Determine the [X, Y] coordinate at the center of the cell enclosing the given text.  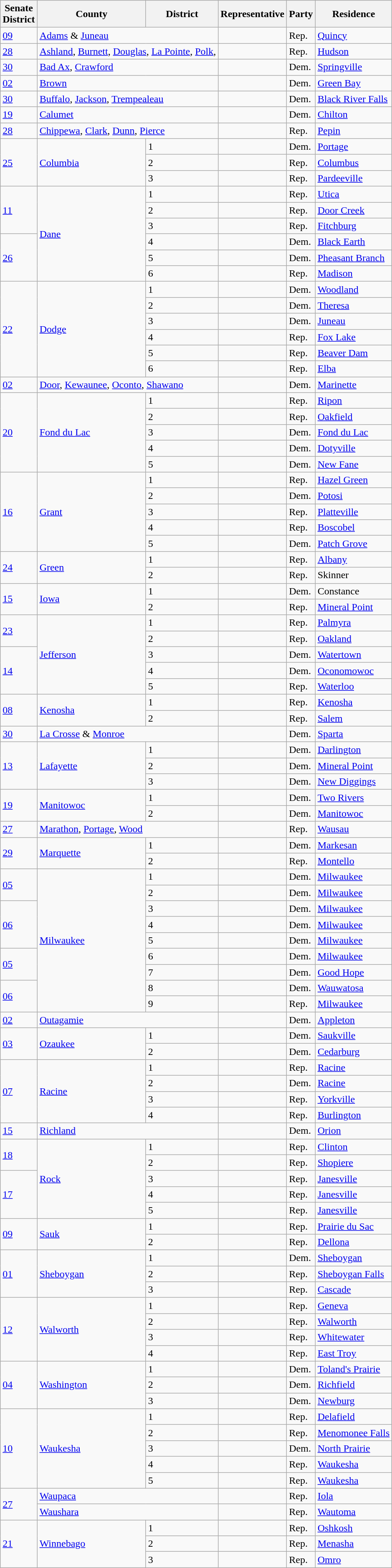
Platteville [354, 512]
Darlington [354, 750]
Richland [128, 1131]
Sparta [354, 734]
Winnebago [91, 1544]
29 [19, 853]
25 [19, 162]
East Troy [354, 1353]
Wautoma [354, 1512]
Madison [354, 274]
12 [19, 1329]
Lafayette [91, 766]
Oshkosh [354, 1528]
Outagamie [128, 1020]
Boscobel [354, 528]
Black River Falls [354, 99]
Columbus [354, 162]
Montello [354, 861]
Clinton [354, 1147]
Brown [128, 83]
Oconomowoc [354, 670]
Pheasant Branch [354, 258]
Shopiere [354, 1163]
Richfield [354, 1385]
Beaver Dam [354, 353]
Green [91, 567]
Potosi [354, 496]
Oakland [354, 639]
Marathon, Portage, Wood [128, 829]
New Diggings [354, 782]
7 [182, 972]
Chippewa, Clark, Dunn, Pierce [128, 131]
Menomonee Falls [354, 1432]
Toland's Prairie [354, 1369]
07 [19, 1091]
SenateDistrict [19, 14]
17 [19, 1194]
Waterloo [354, 686]
Wauwatosa [354, 988]
County [91, 14]
Buffalo, Jackson, Trempealeau [128, 99]
Marinette [354, 385]
23 [19, 631]
Iowa [91, 599]
Portage [354, 146]
North Prairie [354, 1448]
Salem [354, 718]
08 [19, 710]
Ripon [354, 400]
Dellona [354, 1242]
Omro [354, 1560]
Residence [354, 14]
Yorkville [354, 1099]
Elba [354, 369]
Door, Kewaunee, Oconto, Shawano [128, 385]
13 [19, 766]
Calumet [128, 115]
04 [19, 1385]
Hazel Green [354, 480]
Iola [354, 1496]
Delafield [354, 1417]
26 [19, 258]
Ashland, Burnett, Douglas, La Pointe, Polk, [128, 51]
03 [19, 1044]
Newburg [354, 1401]
10 [19, 1448]
Representative [253, 14]
Grant [91, 512]
Albany [354, 559]
Woodland [354, 289]
Rock [91, 1178]
Chilton [354, 115]
Oakfield [354, 416]
Jefferson [91, 654]
Wausau [354, 829]
Prairie du Sac [354, 1226]
Ozaukee [91, 1044]
Theresa [354, 305]
Whitewater [354, 1337]
Skinner [354, 575]
8 [182, 988]
Cedarburg [354, 1052]
Patch Grove [354, 544]
Menasha [354, 1544]
Appleton [354, 1020]
9 [182, 1004]
Bad Ax, Crawford [128, 67]
Party [301, 14]
11 [19, 210]
Watertown [354, 654]
Green Bay [354, 83]
Good Hope [354, 972]
Cascade [354, 1290]
Marquette [91, 853]
Waupaca [128, 1496]
20 [19, 432]
Palmyra [354, 623]
Dotyville [354, 448]
Door Creek [354, 210]
Two Rivers [354, 798]
01 [19, 1274]
Burlington [354, 1115]
Pardeeville [354, 178]
22 [19, 329]
Dane [91, 234]
Adams & Juneau [128, 35]
18 [19, 1155]
14 [19, 670]
Waushara [128, 1512]
Fox Lake [354, 337]
District [182, 14]
La Crosse & Monroe [128, 734]
Black Earth [354, 242]
Sauk [91, 1234]
Dodge [91, 329]
Springville [354, 67]
Markesan [354, 845]
21 [19, 1544]
Orion [354, 1131]
Columbia [91, 162]
Washington [91, 1385]
Geneva [354, 1306]
Fitchburg [354, 226]
New Fane [354, 464]
Sheboygan Falls [354, 1274]
Pepin [354, 131]
24 [19, 567]
16 [19, 512]
Utica [354, 194]
Quincy [354, 35]
Juneau [354, 321]
Hudson [354, 51]
Saukville [354, 1036]
Constance [354, 591]
